For the text-containing cell, return its midpoint in (X, Y) coordinate format. 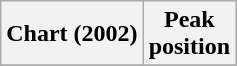
Chart (2002) (72, 34)
Peak position (189, 34)
